Detect which cell encompasses the target text, then output its [x, y] center coordinate. 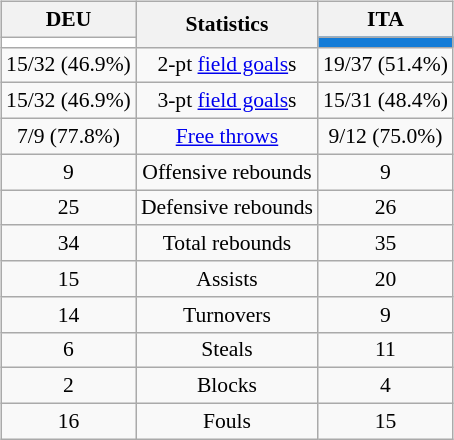
15/31 (48.4%) [386, 101]
Total rebounds [227, 243]
35 [386, 243]
2-pt field goalss [227, 65]
25 [68, 208]
14 [68, 314]
Statistics [227, 24]
Offensive rebounds [227, 172]
6 [68, 350]
11 [386, 350]
DEU [68, 19]
Assists [227, 279]
ITA [386, 19]
Defensive rebounds [227, 208]
Steals [227, 350]
9/12 (75.0%) [386, 136]
3-pt field goalss [227, 101]
20 [386, 279]
Turnovers [227, 314]
19/37 (51.4%) [386, 65]
Free throws [227, 136]
Fouls [227, 421]
34 [68, 243]
2 [68, 386]
7/9 (77.8%) [68, 136]
26 [386, 208]
Blocks [227, 386]
16 [68, 421]
4 [386, 386]
